Output the (X, Y) coordinate of the center of the cell containing the given text.  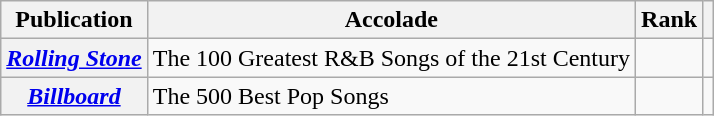
Publication (74, 20)
The 100 Greatest R&B Songs of the 21st Century (391, 58)
The 500 Best Pop Songs (391, 96)
Billboard (74, 96)
Accolade (391, 20)
Rank (670, 20)
Rolling Stone (74, 58)
